Return the (X, Y) coordinate for the center point of the cell that contains the specified text.  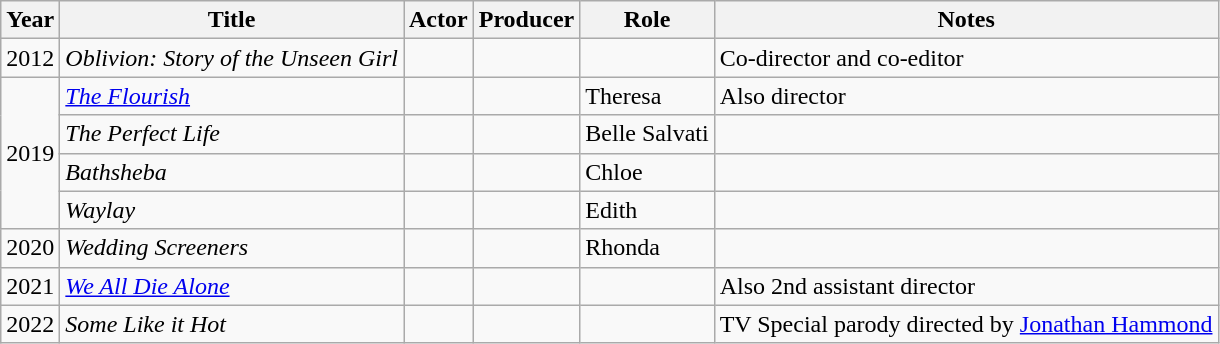
Rhonda (647, 248)
Notes (966, 20)
Oblivion: Story of the Unseen Girl (232, 58)
Co-director and co-editor (966, 58)
Chloe (647, 172)
Actor (439, 20)
Title (232, 20)
2012 (30, 58)
The Perfect Life (232, 134)
2020 (30, 248)
Producer (526, 20)
We All Die Alone (232, 286)
Year (30, 20)
2019 (30, 153)
Theresa (647, 96)
TV Special parody directed by Jonathan Hammond (966, 324)
Role (647, 20)
Bathsheba (232, 172)
Wedding Screeners (232, 248)
Waylay (232, 210)
2022 (30, 324)
Also director (966, 96)
Some Like it Hot (232, 324)
Edith (647, 210)
The Flourish (232, 96)
Belle Salvati (647, 134)
2021 (30, 286)
Also 2nd assistant director (966, 286)
